Detect which cell encompasses the target text, then output its (x, y) center coordinate. 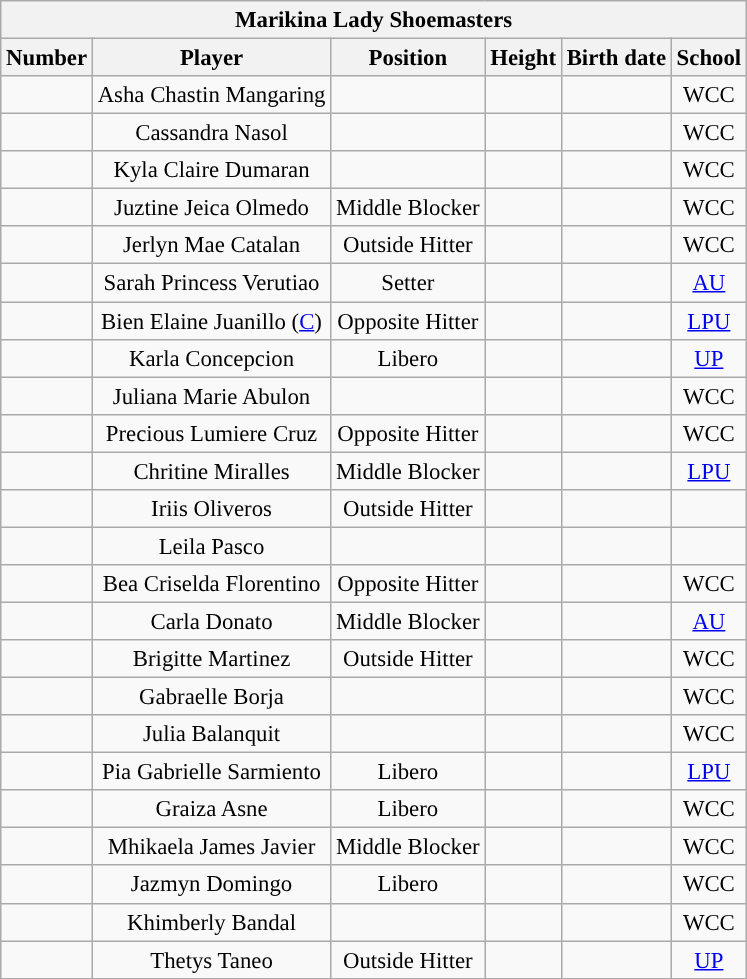
Precious Lumiere Cruz (211, 433)
Gabraelle Borja (211, 697)
Sarah Princess Verutiao (211, 283)
Thetys Taneo (211, 960)
Height (523, 58)
Jerlyn Mae Catalan (211, 245)
Carla Donato (211, 621)
Setter (408, 283)
Mhikaela James Javier (211, 847)
Chritine Miralles (211, 471)
Bea Criselda Florentino (211, 584)
Player (211, 58)
Julia Balanquit (211, 734)
Brigitte Martinez (211, 659)
Cassandra Nasol (211, 133)
Graiza Asne (211, 809)
Position (408, 58)
Birth date (616, 58)
Asha Chastin Mangaring (211, 95)
Juliana Marie Abulon (211, 396)
Kyla Claire Dumaran (211, 170)
School (708, 58)
Leila Pasco (211, 546)
Jazmyn Domingo (211, 885)
Khimberly Bandal (211, 922)
Karla Concepcion (211, 358)
Juztine Jeica Olmedo (211, 208)
Bien Elaine Juanillo (C) (211, 321)
Pia Gabrielle Sarmiento (211, 772)
Marikina Lady Shoemasters (374, 20)
Number (47, 58)
Iriis Oliveros (211, 509)
